From the cell containing the given text, extract its center point as [X, Y] coordinate. 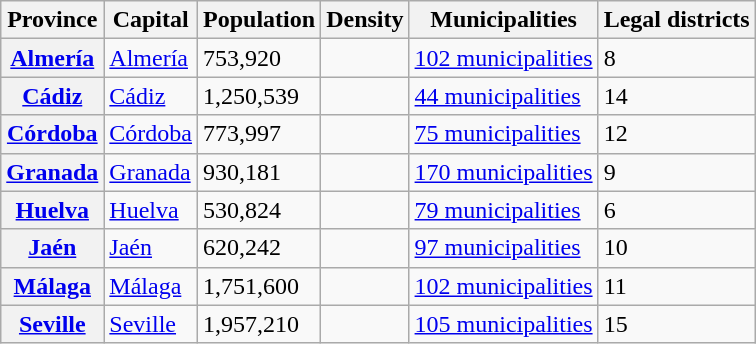
14 [676, 96]
6 [676, 210]
12 [676, 134]
105 municipalities [504, 324]
620,242 [260, 248]
1,250,539 [260, 96]
Province [52, 20]
773,997 [260, 134]
9 [676, 172]
10 [676, 248]
170 municipalities [504, 172]
1,751,600 [260, 286]
79 municipalities [504, 210]
1,957,210 [260, 324]
44 municipalities [504, 96]
Population [260, 20]
Density [365, 20]
97 municipalities [504, 248]
8 [676, 58]
930,181 [260, 172]
Municipalities [504, 20]
Capital [151, 20]
Legal districts [676, 20]
75 municipalities [504, 134]
11 [676, 286]
15 [676, 324]
753,920 [260, 58]
530,824 [260, 210]
